Search for the cell housing the specified text and yield its [x, y] center coordinate. 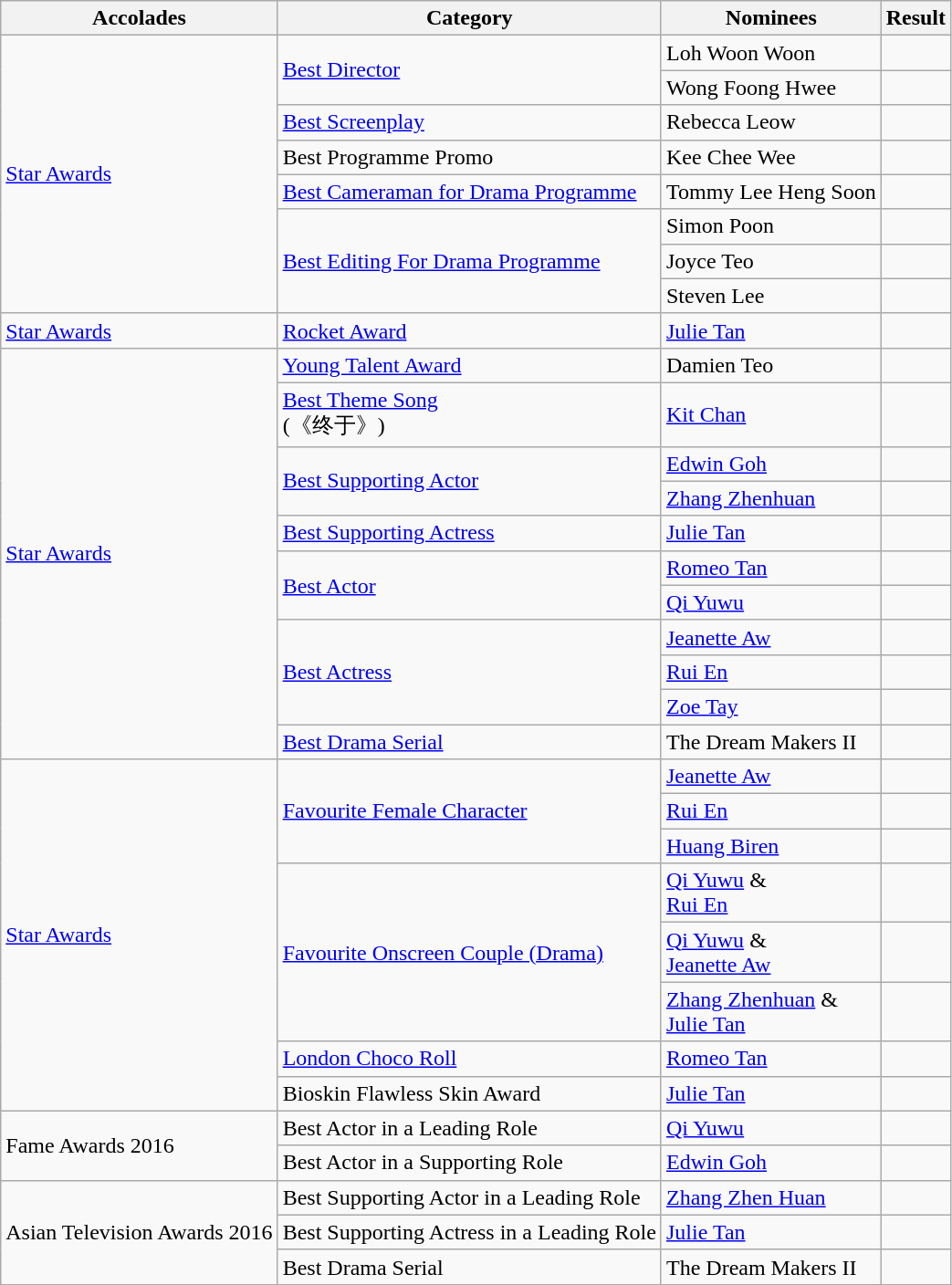
Category [469, 18]
Huang Biren [770, 846]
Rocket Award [469, 330]
Zhang Zhenhuan & Julie Tan [770, 1011]
Tommy Lee Heng Soon [770, 192]
Favourite Female Character [469, 811]
Zhang Zhen Huan [770, 1197]
Fame Awards 2016 [139, 1145]
Best Actress [469, 672]
Best Theme Song (《终于》) [469, 414]
Bioskin Flawless Skin Award [469, 1093]
Kit Chan [770, 414]
Best Director [469, 70]
Kee Chee Wee [770, 157]
Best Actor [469, 585]
Best Actor in a Leading Role [469, 1128]
Best Programme Promo [469, 157]
Zhang Zhenhuan [770, 498]
Accolades [139, 18]
Zoe Tay [770, 706]
Result [915, 18]
Best Supporting Actress in a Leading Role [469, 1232]
Nominees [770, 18]
Best Supporting Actor in a Leading Role [469, 1197]
Qi Yuwu & Jeanette Aw [770, 953]
Best Editing For Drama Programme [469, 261]
Simon Poon [770, 226]
Young Talent Award [469, 365]
Best Supporting Actor [469, 481]
Loh Woon Woon [770, 53]
Best Screenplay [469, 122]
Best Cameraman for Drama Programme [469, 192]
Joyce Teo [770, 261]
Damien Teo [770, 365]
Asian Television Awards 2016 [139, 1232]
Favourite Onscreen Couple (Drama) [469, 953]
Steven Lee [770, 296]
Best Supporting Actress [469, 533]
Rebecca Leow [770, 122]
Best Actor in a Supporting Role [469, 1163]
London Choco Roll [469, 1059]
Wong Foong Hwee [770, 88]
Qi Yuwu & Rui En [770, 893]
